Output the [X, Y] coordinate of the center of the cell containing the given text.  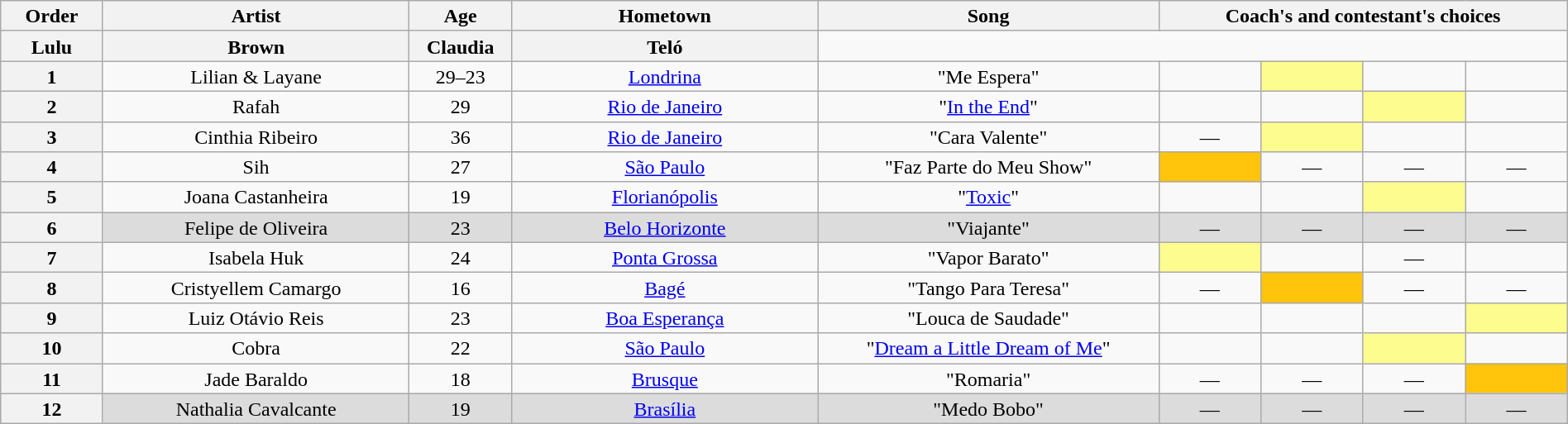
"Viajante" [988, 228]
Isabela Huk [256, 258]
1 [52, 76]
"Faz Parte do Meu Show" [988, 167]
18 [461, 379]
3 [52, 137]
36 [461, 137]
22 [461, 349]
7 [52, 258]
Cinthia Ribeiro [256, 137]
Coach's and contestant's choices [1363, 17]
11 [52, 379]
Age [461, 17]
Brown [256, 46]
"Toxic" [988, 197]
Lilian & Layane [256, 76]
Lulu [52, 46]
Rafah [256, 106]
Nathalia Cavalcante [256, 408]
Florianópolis [665, 197]
Hometown [665, 17]
Teló [665, 46]
"Louca de Saudade" [988, 317]
Belo Horizonte [665, 228]
Claudia [461, 46]
2 [52, 106]
9 [52, 317]
12 [52, 408]
"Dream a Little Dream of Me" [988, 349]
29–23 [461, 76]
Song [988, 17]
4 [52, 167]
"Tango Para Teresa" [988, 288]
Order [52, 17]
"Cara Valente" [988, 137]
5 [52, 197]
Luiz Otávio Reis [256, 317]
Joana Castanheira [256, 197]
"Medo Bobo" [988, 408]
Cobra [256, 349]
29 [461, 106]
Sih [256, 167]
Cristyellem Camargo [256, 288]
Boa Esperança [665, 317]
Artist [256, 17]
Brusque [665, 379]
Londrina [665, 76]
8 [52, 288]
"Me Espera" [988, 76]
Bagé [665, 288]
Jade Baraldo [256, 379]
Brasília [665, 408]
"In the End" [988, 106]
24 [461, 258]
6 [52, 228]
"Romaria" [988, 379]
Felipe de Oliveira [256, 228]
"Vapor Barato" [988, 258]
27 [461, 167]
Ponta Grossa [665, 258]
16 [461, 288]
10 [52, 349]
